Find where the given text appears and provide that cell's center as (x, y) coordinate. 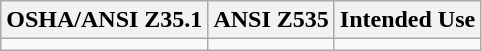
ANSI Z535 (271, 20)
Intended Use (407, 20)
OSHA/ANSI Z35.1 (104, 20)
